Output the (X, Y) coordinate of the center of the cell containing the given text.  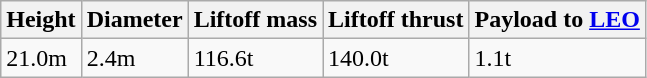
140.0t (396, 58)
Liftoff thrust (396, 20)
Diameter (134, 20)
21.0m (41, 58)
Payload to LEO (557, 20)
116.6t (255, 58)
2.4m (134, 58)
Height (41, 20)
Liftoff mass (255, 20)
1.1t (557, 58)
